For the text-containing cell, return its midpoint in (X, Y) coordinate format. 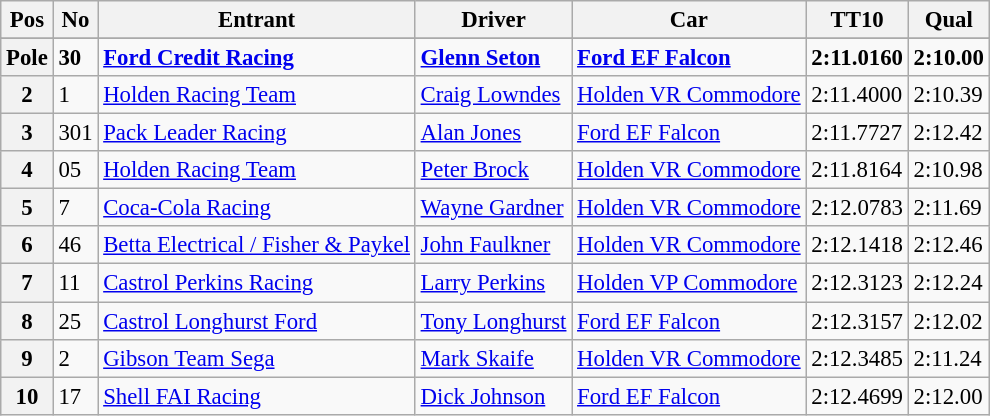
30 (76, 58)
2:12.46 (948, 245)
10 (27, 396)
2:12.02 (948, 321)
No (76, 20)
9 (27, 358)
11 (76, 283)
4 (27, 170)
2:12.24 (948, 283)
Tony Longhurst (493, 321)
6 (27, 245)
25 (76, 321)
Holden VP Commodore (689, 283)
2:10.00 (948, 58)
Pos (27, 20)
Car (689, 20)
Pole (27, 58)
Qual (948, 20)
301 (76, 133)
John Faulkner (493, 245)
Betta Electrical / Fisher & Paykel (256, 245)
Ford Credit Racing (256, 58)
2:11.24 (948, 358)
8 (27, 321)
Castrol Longhurst Ford (256, 321)
Pack Leader Racing (256, 133)
2:12.0783 (857, 208)
2:11.0160 (857, 58)
2:11.4000 (857, 95)
2:11.8164 (857, 170)
2:12.3123 (857, 283)
Alan Jones (493, 133)
Dick Johnson (493, 396)
Wayne Gardner (493, 208)
17 (76, 396)
Peter Brock (493, 170)
Coca-Cola Racing (256, 208)
3 (27, 133)
2:12.3157 (857, 321)
Driver (493, 20)
05 (76, 170)
Craig Lowndes (493, 95)
2:10.98 (948, 170)
Gibson Team Sega (256, 358)
Castrol Perkins Racing (256, 283)
2:12.00 (948, 396)
TT10 (857, 20)
2:12.3485 (857, 358)
Glenn Seton (493, 58)
2:12.1418 (857, 245)
2:11.7727 (857, 133)
46 (76, 245)
2:12.4699 (857, 396)
1 (76, 95)
2:11.69 (948, 208)
2:12.42 (948, 133)
2:10.39 (948, 95)
Larry Perkins (493, 283)
Mark Skaife (493, 358)
Shell FAI Racing (256, 396)
5 (27, 208)
Entrant (256, 20)
